Scan for the cell matching the given text and deliver its [X, Y] coordinate at center. 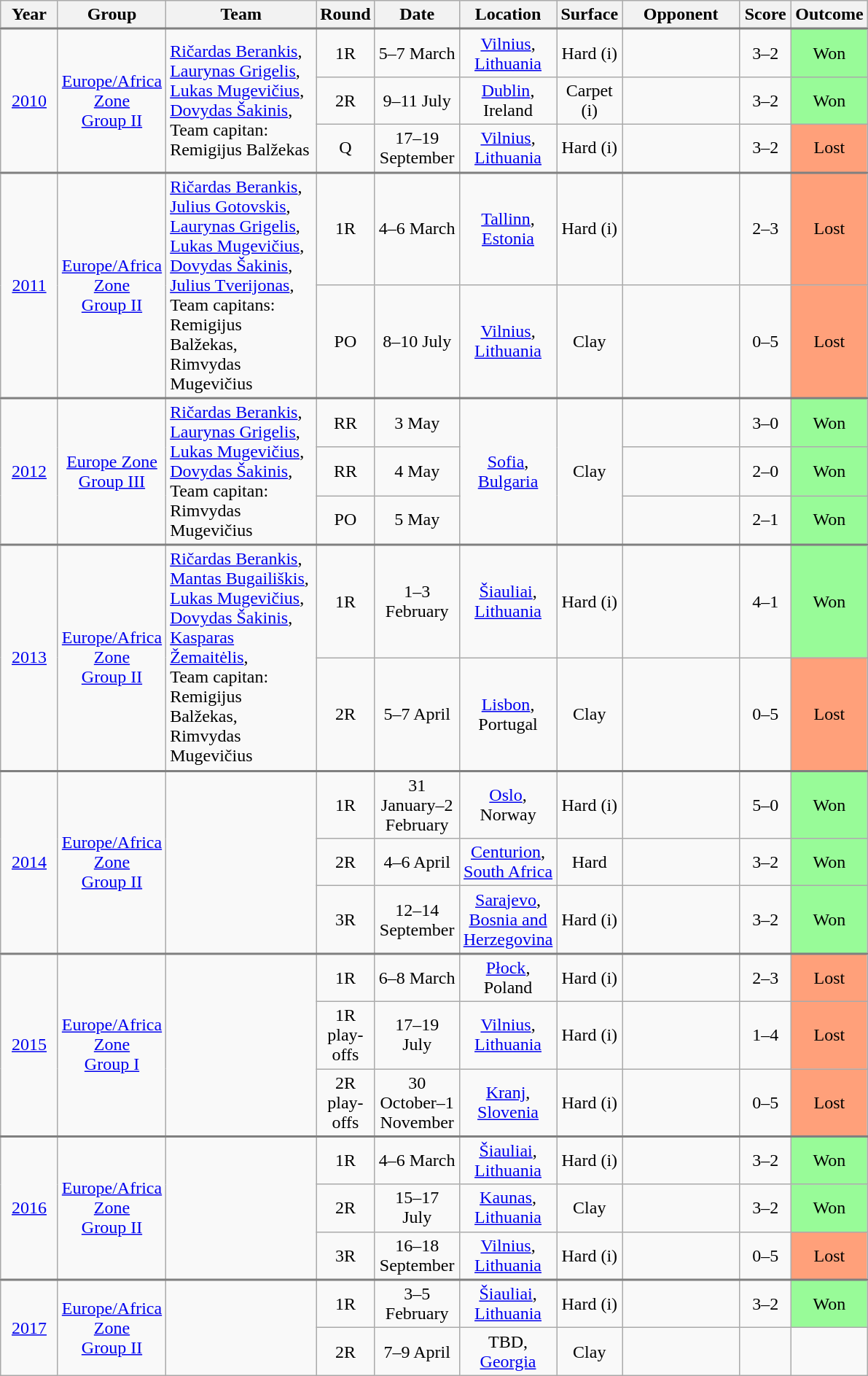
Ričardas Berankis, Mantas Bugailiškis, Lukas Mugevičius, Dovydas Šakinis, Kasparas Žemaitėlis, Team capitan: Remigijus Balžekas, Rimvydas Mugevičius [241, 658]
17–19 September [417, 148]
TBD, Georgia [508, 1352]
15–17 July [417, 1208]
8–10 July [417, 341]
Kaunas, Lithuania [508, 1208]
Q [345, 148]
2–0 [765, 471]
3–0 [765, 423]
5–7 April [417, 715]
Kranj, Slovenia [508, 1103]
3 May [417, 423]
Location [508, 15]
Date [417, 15]
Surface [590, 15]
Europe Zone Group III [112, 472]
17–19 July [417, 1035]
5 May [417, 521]
5–7 March [417, 53]
Score [765, 15]
Outcome [829, 15]
2011 [29, 285]
2–1 [765, 521]
2012 [29, 472]
7–9 April [417, 1352]
Carpet (i) [590, 101]
Oslo, Norway [508, 805]
1–4 [765, 1035]
30 October–1 November [417, 1103]
Ričardas Berankis, Laurynas Grigelis, Lukas Mugevičius, Dovydas Šakinis, Team capitan: Remigijus Balžekas [241, 101]
2010 [29, 101]
Centurion, South Africa [508, 862]
2017 [29, 1327]
Tallinn, Estonia [508, 229]
2014 [29, 862]
Year [29, 15]
5–0 [765, 805]
Group [112, 15]
3–5 February [417, 1304]
16–18 September [417, 1256]
2R play-offs [345, 1103]
Dublin, Ireland [508, 101]
4–1 [765, 601]
4 May [417, 471]
Team [241, 15]
Lisbon, Portugal [508, 715]
2016 [29, 1208]
Europe/Africa Zone Group I [112, 1046]
6–8 March [417, 978]
2013 [29, 658]
9–11 July [417, 101]
Round [345, 15]
Sofia, Bulgaria [508, 472]
1–3 February [417, 601]
1R play-offs [345, 1035]
12–14 September [417, 920]
Ričardas Berankis, Laurynas Grigelis, Lukas Mugevičius, Dovydas Šakinis, Team capitan: Rimvydas Mugevičius [241, 472]
Sarajevo, Bosnia and Herzegovina [508, 920]
Płock, Poland [508, 978]
4–6 April [417, 862]
Opponent [681, 15]
2015 [29, 1046]
Hard [590, 862]
31 January–2 February [417, 805]
